Scan for the cell matching the given text and deliver its [X, Y] coordinate at center. 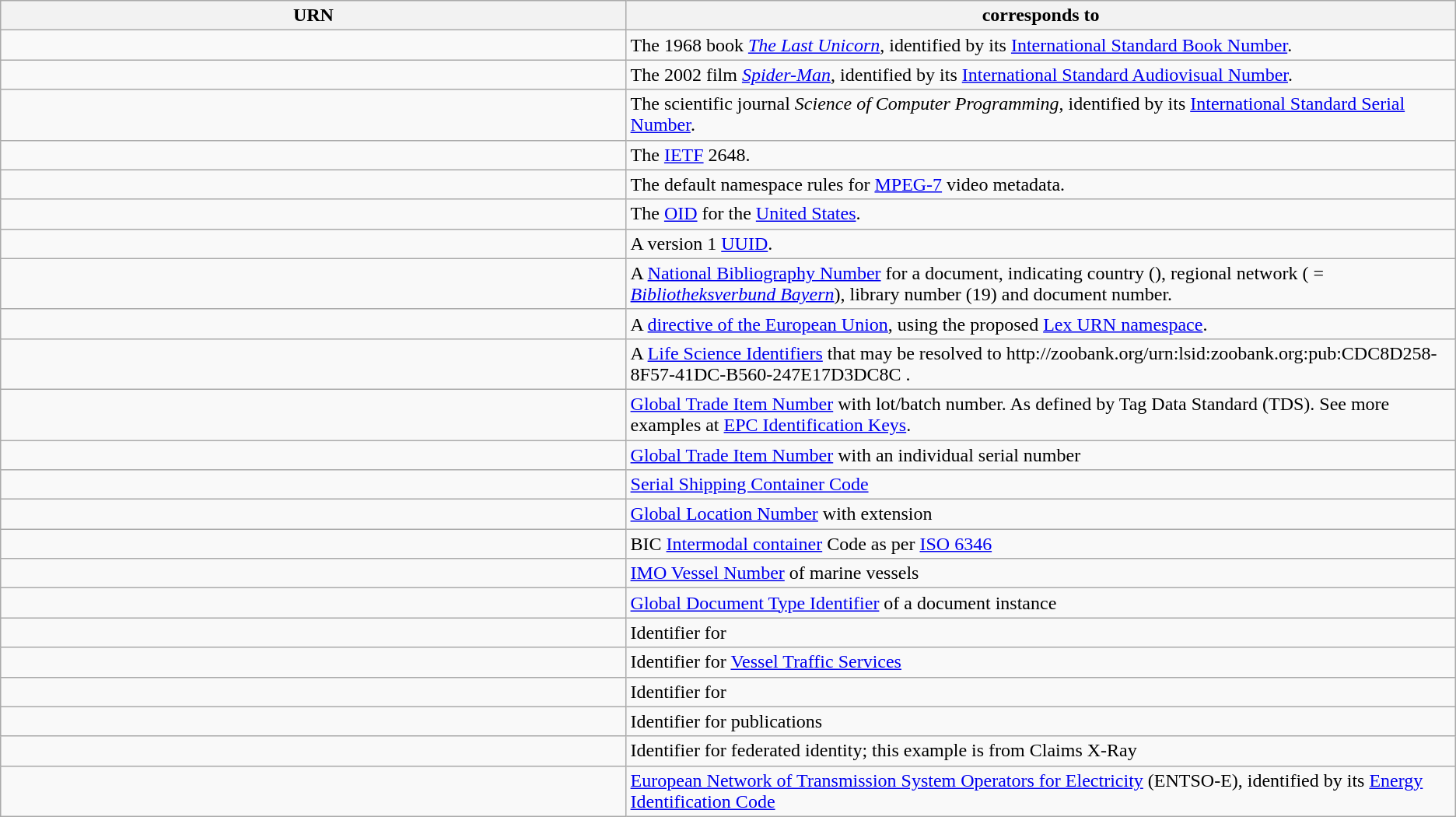
The 2002 film Spider-Man, identified by its International Standard Audiovisual Number. [1041, 75]
A directive of the European Union, using the proposed Lex URN namespace. [1041, 324]
Global Location Number with extension [1041, 514]
corresponds to [1041, 16]
A version 1 UUID. [1041, 244]
European Network of Transmission System Operators for Electricity (ENTSO-E), identified by its Energy Identification Code [1041, 791]
Identifier for Vessel Traffic Services [1041, 662]
Identifier for publications [1041, 721]
The IETF 2648. [1041, 155]
Serial Shipping Container Code [1041, 485]
Global Trade Item Number with lot/batch number. As defined by Tag Data Standard (TDS). See more examples at EPC Identification Keys. [1041, 414]
BIC Intermodal container Code as per ISO 6346 [1041, 544]
Identifier for federated identity; this example is from Claims X-Ray [1041, 751]
The 1968 book The Last Unicorn, identified by its International Standard Book Number. [1041, 45]
The OID for the United States. [1041, 214]
Global Trade Item Number with an individual serial number [1041, 455]
A Life Science Identifiers that may be resolved to http://zoobank.org/urn:lsid:zoobank.org:pub:CDC8D258-8F57-41DC-B560-247E17D3DC8C . [1041, 364]
URN [313, 16]
Global Document Type Identifier of a document instance [1041, 603]
The default namespace rules for MPEG-7 video metadata. [1041, 184]
IMO Vessel Number of marine vessels [1041, 573]
The scientific journal Science of Computer Programming, identified by its International Standard Serial Number. [1041, 115]
